Scan for the cell matching the given text and deliver its [X, Y] coordinate at center. 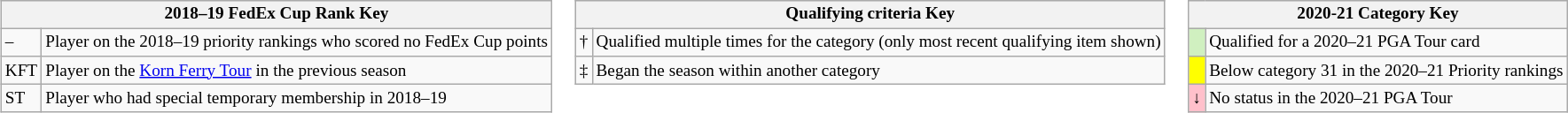
Player on the 2018–19 priority rankings who scored no FedEx Cup points [297, 42]
– [21, 42]
2020-21 Category Key [1377, 14]
Qualifying criteria Key [870, 14]
KFT [21, 71]
Qualified for a 2020–21 PGA Tour card [1386, 42]
Below category 31 in the 2020–21 Priority rankings [1386, 71]
Qualified multiple times for the category (only most recent qualifying item shown) [878, 42]
Began the season within another category [878, 71]
↓ [1197, 98]
‡ [583, 71]
† [583, 42]
Player on the Korn Ferry Tour in the previous season [297, 71]
Player who had special temporary membership in 2018–19 [297, 98]
2018–19 FedEx Cup Rank Key [277, 14]
No status in the 2020–21 PGA Tour [1386, 98]
ST [21, 98]
